Pinpoint the cell where the given text exists, returning its [x, y] midpoint coordinate. 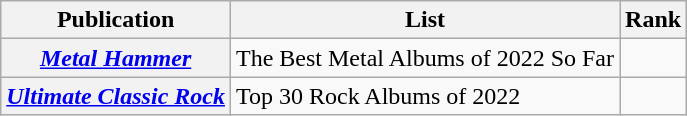
Metal Hammer [116, 58]
Publication [116, 20]
Top 30 Rock Albums of 2022 [424, 96]
Rank [654, 20]
The Best Metal Albums of 2022 So Far [424, 58]
Ultimate Classic Rock [116, 96]
List [424, 20]
